Output the [x, y] coordinate of the center of the cell containing the given text.  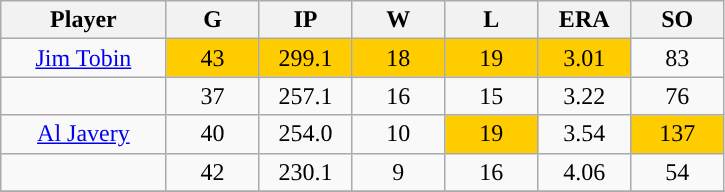
15 [492, 96]
3.22 [584, 96]
254.0 [306, 134]
10 [398, 134]
Player [84, 20]
76 [678, 96]
18 [398, 58]
SO [678, 20]
42 [212, 172]
4.06 [584, 172]
9 [398, 172]
G [212, 20]
137 [678, 134]
Jim Tobin [84, 58]
54 [678, 172]
257.1 [306, 96]
40 [212, 134]
L [492, 20]
IP [306, 20]
3.01 [584, 58]
Al Javery [84, 134]
83 [678, 58]
W [398, 20]
299.1 [306, 58]
230.1 [306, 172]
43 [212, 58]
37 [212, 96]
3.54 [584, 134]
ERA [584, 20]
